Detect which cell encompasses the target text, then output its [X, Y] center coordinate. 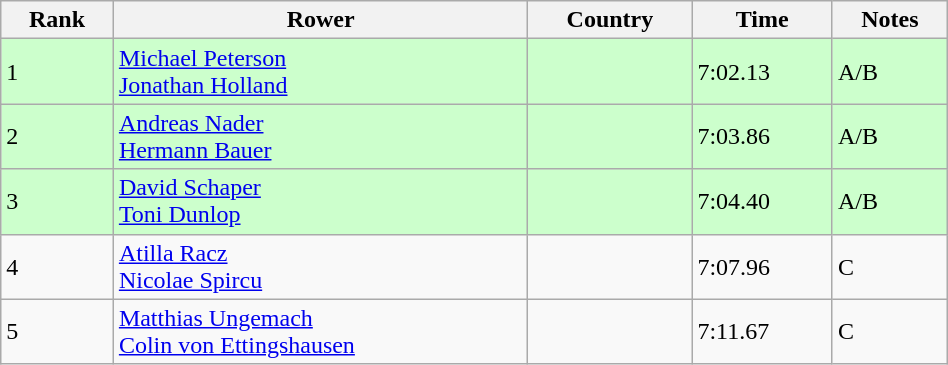
Notes [890, 20]
7:03.86 [762, 136]
5 [58, 332]
Rank [58, 20]
Andreas Nader Hermann Bauer [320, 136]
3 [58, 202]
Matthias Ungemach Colin von Ettingshausen [320, 332]
7:11.67 [762, 332]
7:02.13 [762, 72]
4 [58, 266]
2 [58, 136]
7:07.96 [762, 266]
Country [610, 20]
Michael Peterson Jonathan Holland [320, 72]
7:04.40 [762, 202]
Time [762, 20]
Rower [320, 20]
1 [58, 72]
David SchaperToni Dunlop [320, 202]
Atilla RaczNicolae Spircu [320, 266]
